Capture the cell that displays the provided text and extract its [X, Y] central coordinate. 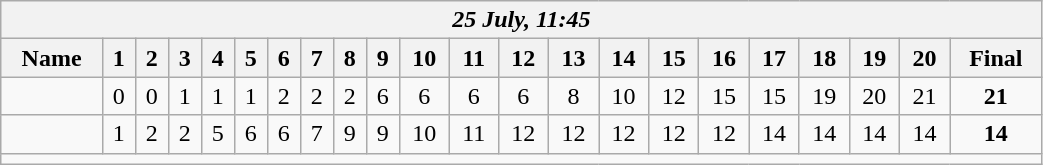
3 [184, 58]
Final [996, 58]
17 [774, 58]
25 July, 11:45 [522, 20]
Name [52, 58]
18 [824, 58]
13 [573, 58]
16 [724, 58]
4 [218, 58]
